Provide the [X, Y] coordinate of the cell's center where the given text is located.  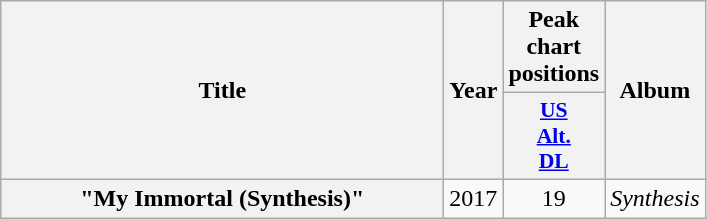
19 [554, 198]
Synthesis [655, 198]
USAlt.DL [554, 136]
Title [222, 90]
Peak chart positions [554, 47]
Year [474, 90]
Album [655, 90]
"My Immortal (Synthesis)" [222, 198]
2017 [474, 198]
